Pinpoint the cell where the given text exists, returning its (x, y) midpoint coordinate. 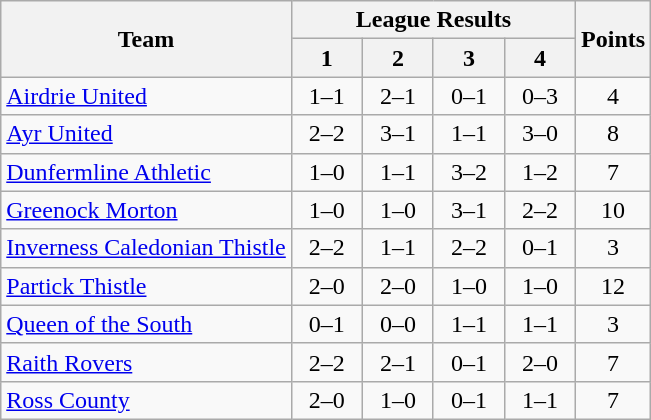
10 (614, 210)
Queen of the South (146, 324)
Team (146, 39)
0–3 (540, 96)
1 (326, 58)
Greenock Morton (146, 210)
3–0 (540, 134)
2 (398, 58)
Raith Rovers (146, 362)
3–2 (468, 172)
0–0 (398, 324)
8 (614, 134)
Points (614, 39)
Airdrie United (146, 96)
Partick Thistle (146, 286)
Ross County (146, 400)
Dunfermline Athletic (146, 172)
Ayr United (146, 134)
League Results (433, 20)
12 (614, 286)
1–2 (540, 172)
Inverness Caledonian Thistle (146, 248)
